From the cell containing the given text, extract its center point as (X, Y) coordinate. 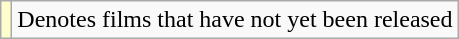
Denotes films that have not yet been released (235, 20)
